Output the [x, y] coordinate of the center of the cell containing the given text.  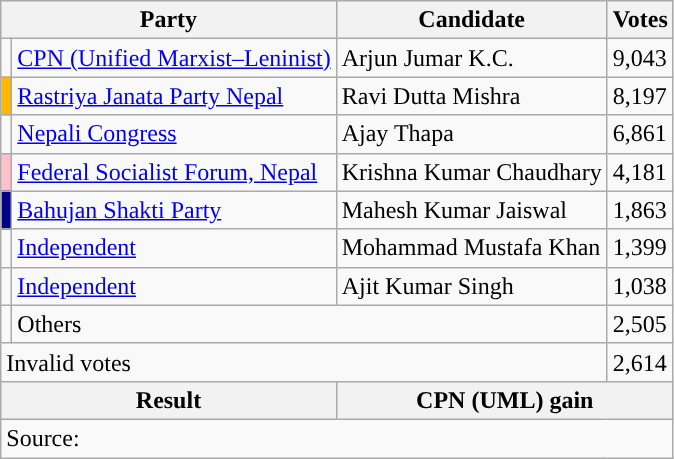
Arjun Jumar K.C. [472, 58]
Mahesh Kumar Jaiswal [472, 210]
Ajay Thapa [472, 134]
Result [168, 400]
8,197 [640, 96]
Source: [338, 438]
Party [168, 20]
Candidate [472, 20]
CPN (Unified Marxist–Leninist) [174, 58]
Ajit Kumar Singh [472, 286]
Nepali Congress [174, 134]
Ravi Dutta Mishra [472, 96]
CPN (UML) gain [504, 400]
Rastriya Janata Party Nepal [174, 96]
2,614 [640, 362]
Invalid votes [304, 362]
Federal Socialist Forum, Nepal [174, 172]
9,043 [640, 58]
4,181 [640, 172]
Mohammad Mustafa Khan [472, 248]
Votes [640, 20]
1,399 [640, 248]
1,863 [640, 210]
2,505 [640, 324]
Krishna Kumar Chaudhary [472, 172]
1,038 [640, 286]
Bahujan Shakti Party [174, 210]
6,861 [640, 134]
Others [310, 324]
